Identify which cell holds the provided text, then report its [x, y] central coordinate. 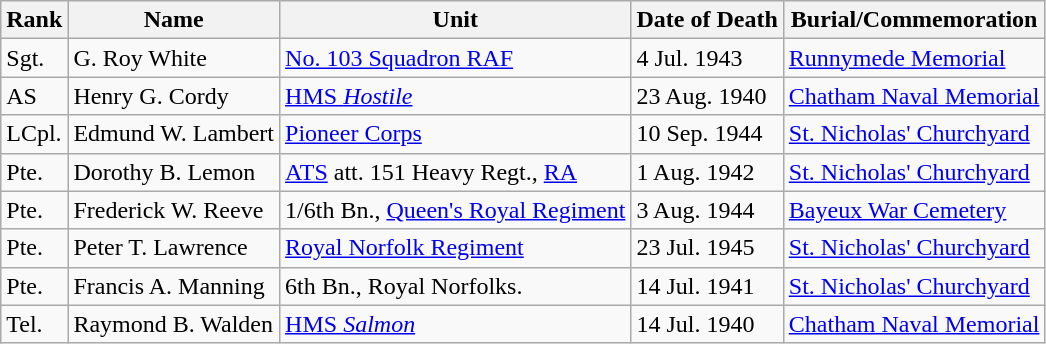
10 Sep. 1944 [707, 134]
No. 103 Squadron RAF [456, 58]
Burial/Commemoration [914, 20]
14 Jul. 1941 [707, 286]
HMS Salmon [456, 324]
Raymond B. Walden [174, 324]
Peter T. Lawrence [174, 248]
Name [174, 20]
Francis A. Manning [174, 286]
23 Jul. 1945 [707, 248]
AS [34, 96]
Unit [456, 20]
Frederick W. Reeve [174, 210]
Date of Death [707, 20]
1 Aug. 1942 [707, 172]
6th Bn., Royal Norfolks. [456, 286]
Runnymede Memorial [914, 58]
23 Aug. 1940 [707, 96]
Sgt. [34, 58]
Dorothy B. Lemon [174, 172]
Tel. [34, 324]
3 Aug. 1944 [707, 210]
ATS att. 151 Heavy Regt., RA [456, 172]
Rank [34, 20]
Pioneer Corps [456, 134]
G. Roy White [174, 58]
Henry G. Cordy [174, 96]
4 Jul. 1943 [707, 58]
HMS Hostile [456, 96]
LCpl. [34, 134]
Edmund W. Lambert [174, 134]
Bayeux War Cemetery [914, 210]
Royal Norfolk Regiment [456, 248]
1/6th Bn., Queen's Royal Regiment [456, 210]
14 Jul. 1940 [707, 324]
